Identify which cell holds the provided text, then report its (x, y) central coordinate. 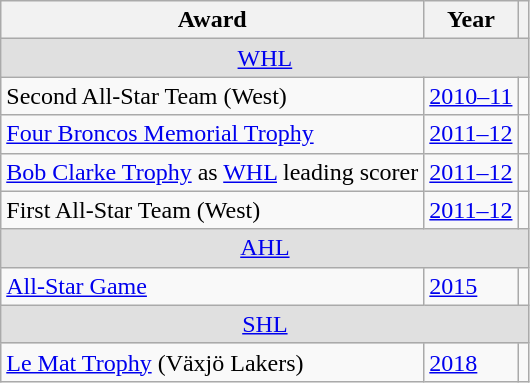
2018 (471, 362)
AHL (265, 248)
Year (471, 20)
Four Broncos Memorial Trophy (212, 134)
All-Star Game (212, 286)
2010–11 (471, 96)
Second All-Star Team (West) (212, 96)
SHL (265, 324)
2015 (471, 286)
Le Mat Trophy (Växjö Lakers) (212, 362)
First All-Star Team (West) (212, 210)
Bob Clarke Trophy as WHL leading scorer (212, 172)
WHL (265, 58)
Award (212, 20)
